Find where the given text appears and provide that cell's center as [X, Y] coordinate. 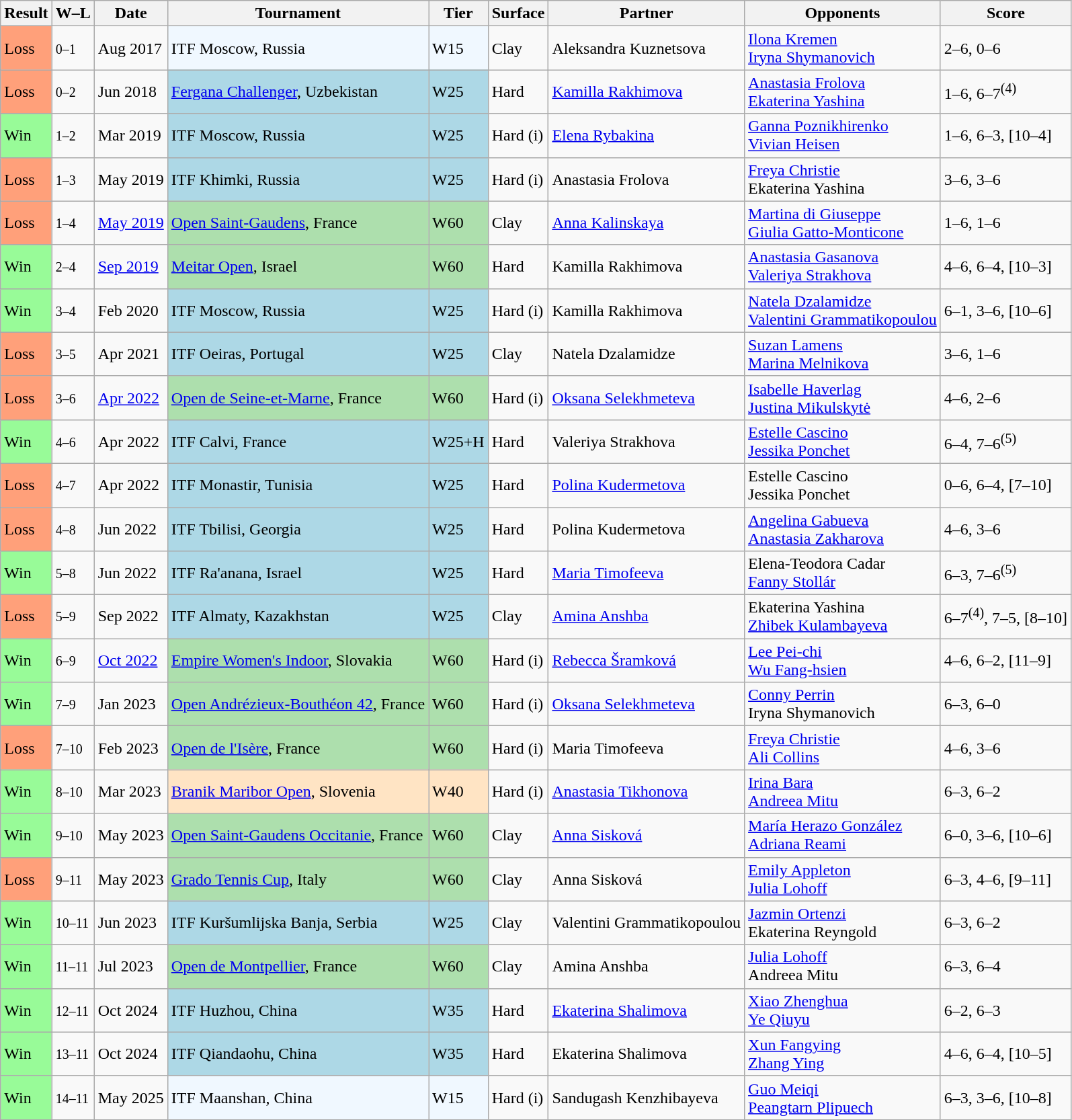
ITF Kuršumlijska Banja, Serbia [298, 922]
Guo Meiqi Peangtarn Plipuech [843, 1097]
ITF Khimki, Russia [298, 179]
Jan 2023 [130, 705]
Xun Fangying Zhang Ying [843, 1054]
3–6 [73, 398]
Suzan Lamens Marina Melnikova [843, 354]
0–2 [73, 91]
Mar 2023 [130, 792]
Apr 2021 [130, 354]
Anastasia Frolova Ekaterina Yashina [843, 91]
7–10 [73, 748]
W–L [73, 13]
14–11 [73, 1097]
ITF Oeiras, Portugal [298, 354]
Jul 2023 [130, 967]
6–3, 6–4 [1005, 967]
Ilona Kremen Iryna Shymanovich [843, 48]
7–9 [73, 705]
María Herazo González Adriana Reami [843, 835]
4–6, 2–6 [1005, 398]
ITF Calvi, France [298, 441]
1–4 [73, 223]
ITF Qiandaohu, China [298, 1054]
Julia Lohoff Andreea Mitu [843, 967]
Surface [518, 13]
Aug 2017 [130, 48]
Feb 2020 [130, 311]
Natela Dzalamidze Valentini Grammatikopoulou [843, 311]
Anastasia Tikhonova [647, 792]
6–2, 6–3 [1005, 1010]
6–1, 3–6, [10–6] [1005, 311]
Open Saint-Gaudens, France [298, 223]
Open Saint-Gaudens Occitanie, France [298, 835]
1–3 [73, 179]
Score [1005, 13]
Open de Seine-et-Marne, France [298, 398]
0–1 [73, 48]
Open de l'Isère, France [298, 748]
13–11 [73, 1054]
Meitar Open, Israel [298, 266]
Elena-Teodora Cadar Fanny Stollár [843, 573]
Irina Bara Andreea Mitu [843, 792]
ITF Monastir, Tunisia [298, 485]
ITF Tbilisi, Georgia [298, 528]
Xiao Zhenghua Ye Qiuyu [843, 1010]
Anastasia Gasanova Valeriya Strakhova [843, 266]
Sep 2022 [130, 617]
1–2 [73, 136]
4–8 [73, 528]
Ekaterina Yashina Zhibek Kulambayeva [843, 617]
Anastasia Frolova [647, 179]
Isabelle Haverlag Justina Mikulskytė [843, 398]
4–6 [73, 441]
Anna Kalinskaya [647, 223]
8–10 [73, 792]
6–3, 7–6(5) [1005, 573]
Grado Tennis Cup, Italy [298, 879]
9–10 [73, 835]
Branik Maribor Open, Slovenia [298, 792]
4–6, 6–2, [11–9] [1005, 660]
Empire Women's Indoor, Slovakia [298, 660]
4–6, 6–4, [10–5] [1005, 1054]
ITF Huzhou, China [298, 1010]
Angelina Gabueva Anastasia Zakharova [843, 528]
2–6, 0–6 [1005, 48]
Opponents [843, 13]
Jun 2018 [130, 91]
6–3, 3–6, [10–8] [1005, 1097]
1–6, 6–7(4) [1005, 91]
Valeriya Strakhova [647, 441]
Freya Christie Ali Collins [843, 748]
Jun 2023 [130, 922]
Oct 2022 [130, 660]
2–4 [73, 266]
3–6, 1–6 [1005, 354]
4–6, 6–4, [10–3] [1005, 266]
Martina di Giuseppe Giulia Gatto-Monticone [843, 223]
Open de Montpellier, France [298, 967]
Valentini Grammatikopoulou [647, 922]
Open Andrézieux-Bouthéon 42, France [298, 705]
Fergana Challenger, Uzbekistan [298, 91]
6–4, 7–6(5) [1005, 441]
Tournament [298, 13]
1–6, 1–6 [1005, 223]
Ganna Poznikhirenko Vivian Heisen [843, 136]
10–11 [73, 922]
6–0, 3–6, [10–6] [1005, 835]
Lee Pei-chi Wu Fang-hsien [843, 660]
6–3, 4–6, [9–11] [1005, 879]
Emily Appleton Julia Lohoff [843, 879]
6–9 [73, 660]
11–11 [73, 967]
Freya Christie Ekaterina Yashina [843, 179]
12–11 [73, 1010]
5–9 [73, 617]
W25+H [458, 441]
Partner [647, 13]
6–3, 6–0 [1005, 705]
3–6, 3–6 [1005, 179]
W40 [458, 792]
3–4 [73, 311]
ITF Maanshan, China [298, 1097]
ITF Almaty, Kazakhstan [298, 617]
9–11 [73, 879]
Rebecca Šramková [647, 660]
Elena Rybakina [647, 136]
Mar 2019 [130, 136]
0–6, 6–4, [7–10] [1005, 485]
May 2025 [130, 1097]
Tier [458, 13]
6–7(4), 7–5, [8–10] [1005, 617]
3–5 [73, 354]
ITF Ra'anana, Israel [298, 573]
Date [130, 13]
Result [26, 13]
Aleksandra Kuznetsova [647, 48]
Natela Dzalamidze [647, 354]
Feb 2023 [130, 748]
Sandugash Kenzhibayeva [647, 1097]
Sep 2019 [130, 266]
Jazmin Ortenzi Ekaterina Reyngold [843, 922]
4–7 [73, 485]
5–8 [73, 573]
Conny Perrin Iryna Shymanovich [843, 705]
1–6, 6–3, [10–4] [1005, 136]
